Find where the given text appears and provide that cell's center as (X, Y) coordinate. 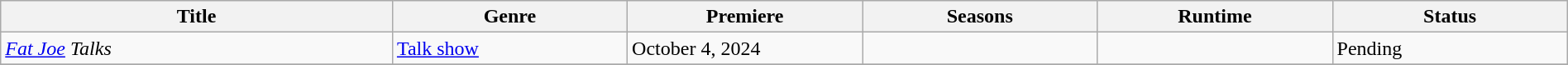
Pending (1450, 48)
Premiere (745, 17)
Fat Joe Talks (197, 48)
Title (197, 17)
October 4, 2024 (745, 48)
Runtime (1215, 17)
Seasons (980, 17)
Genre (509, 17)
Talk show (509, 48)
Status (1450, 17)
